Scan for the cell matching the given text and deliver its [x, y] coordinate at center. 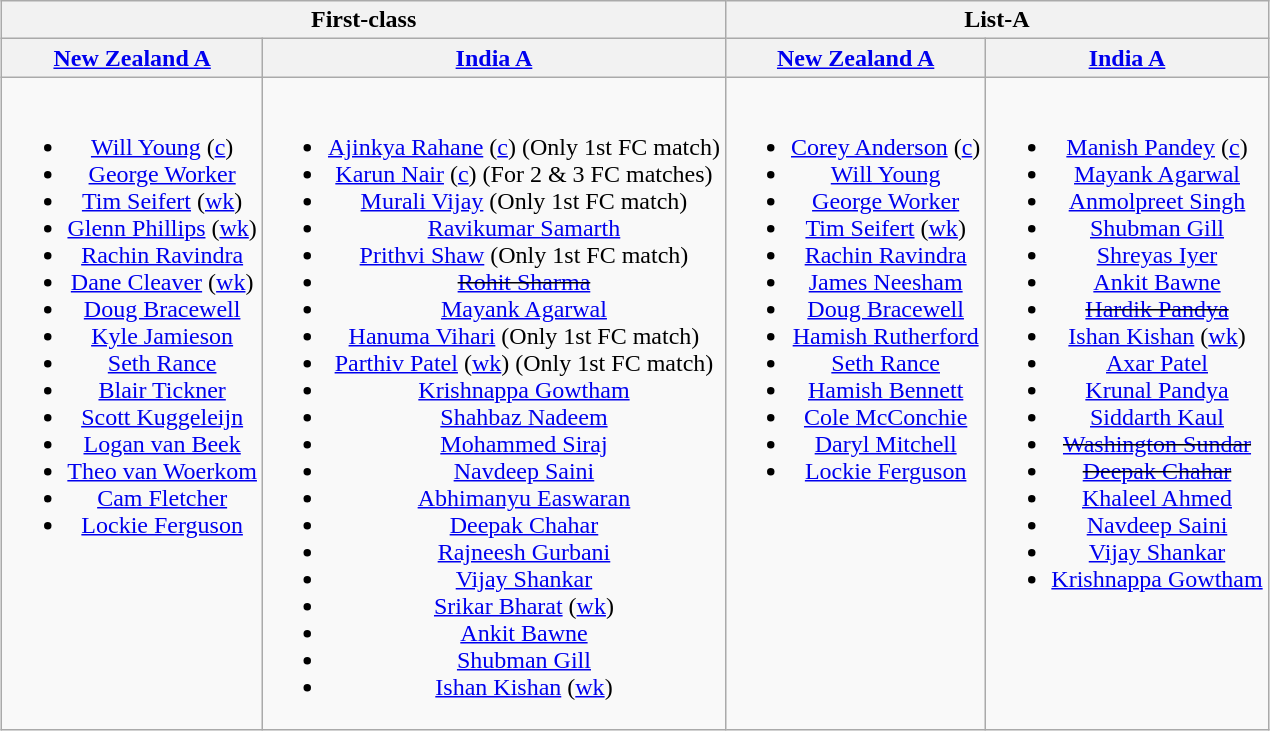
List-A [996, 20]
First-class [364, 20]
